Locate the cell with the specified text and output its (x, y) center coordinate. 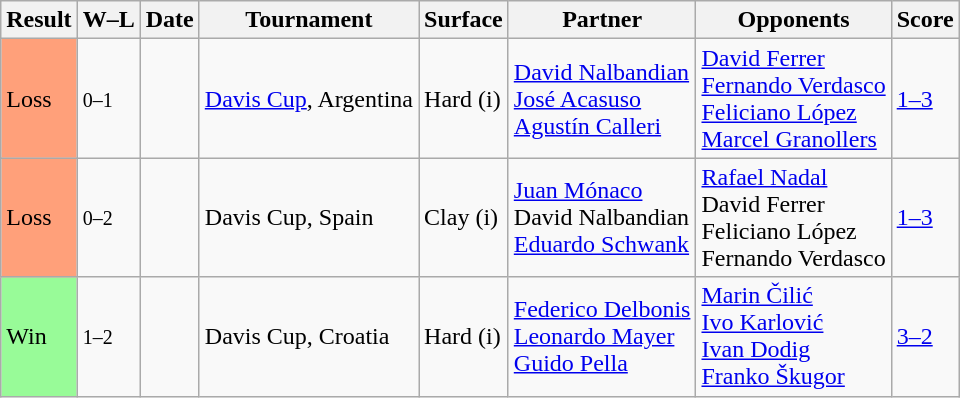
0–2 (108, 218)
Surface (464, 20)
Tournament (308, 20)
Rafael Nadal David Ferrer Feliciano López Fernando Verdasco (794, 218)
Federico Delbonis Leonardo Mayer Guido Pella (602, 336)
Davis Cup, Croatia (308, 336)
Partner (602, 20)
David Nalbandian José Acasuso Agustín Calleri (602, 98)
Davis Cup, Spain (308, 218)
Opponents (794, 20)
Davis Cup, Argentina (308, 98)
Score (925, 20)
1–2 (108, 336)
Result (39, 20)
Marin Čilić Ivo Karlović Ivan Dodig Franko Škugor (794, 336)
0–1 (108, 98)
W–L (108, 20)
3–2 (925, 336)
Clay (i) (464, 218)
Juan Mónaco David Nalbandian Eduardo Schwank (602, 218)
Win (39, 336)
David Ferrer Fernando Verdasco Feliciano López Marcel Granollers (794, 98)
Date (170, 20)
